Pinpoint the cell where the given text exists, returning its (X, Y) midpoint coordinate. 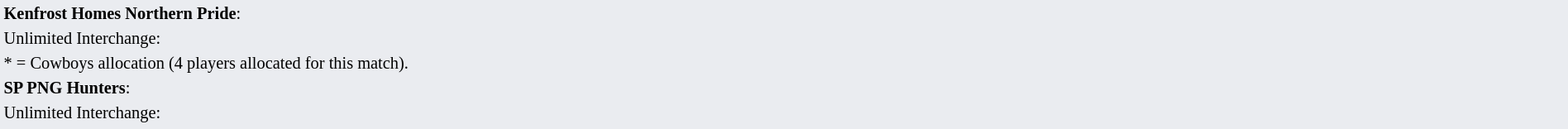
SP PNG Hunters: (784, 88)
Kenfrost Homes Northern Pride: (784, 13)
* = Cowboys allocation (4 players allocated for this match). (784, 63)
